Locate the cell with the specified text and output its (x, y) center coordinate. 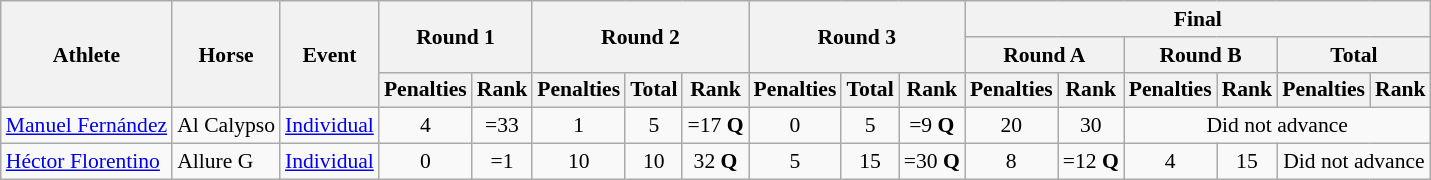
Event (330, 54)
=12 Q (1091, 162)
30 (1091, 126)
Athlete (86, 54)
=9 Q (932, 126)
Al Calypso (226, 126)
Héctor Florentino (86, 162)
Horse (226, 54)
Round B (1200, 55)
32 Q (715, 162)
=1 (502, 162)
Round A (1044, 55)
Manuel Fernández (86, 126)
Allure G (226, 162)
=33 (502, 126)
=30 Q (932, 162)
Round 3 (857, 36)
20 (1012, 126)
Round 2 (640, 36)
Final (1198, 19)
8 (1012, 162)
Round 1 (456, 36)
=17 Q (715, 126)
1 (578, 126)
